Return (X, Y) of the center of cell containing provided text 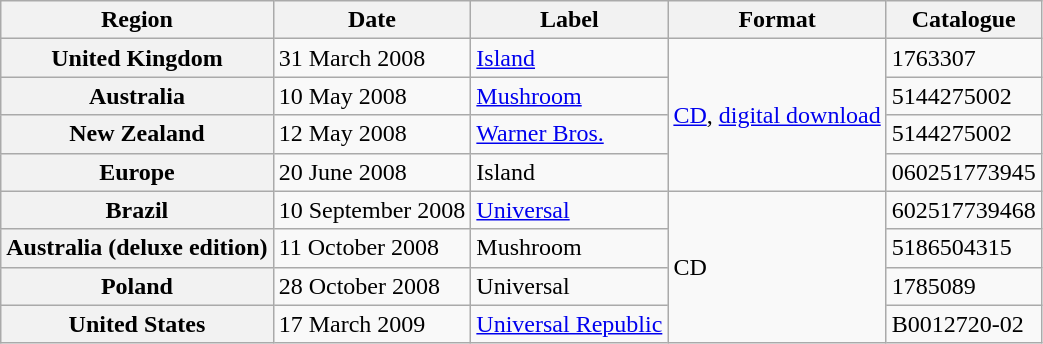
20 June 2008 (372, 172)
Region (137, 20)
Poland (137, 286)
28 October 2008 (372, 286)
5186504315 (964, 248)
CD (777, 267)
United States (137, 324)
602517739468 (964, 210)
CD, digital download (777, 115)
Date (372, 20)
Catalogue (964, 20)
New Zealand (137, 134)
1785089 (964, 286)
United Kingdom (137, 58)
Australia (deluxe edition) (137, 248)
11 October 2008 (372, 248)
31 March 2008 (372, 58)
10 September 2008 (372, 210)
Brazil (137, 210)
060251773945 (964, 172)
Label (570, 20)
Europe (137, 172)
17 March 2009 (372, 324)
Warner Bros. (570, 134)
10 May 2008 (372, 96)
Australia (137, 96)
1763307 (964, 58)
12 May 2008 (372, 134)
Universal Republic (570, 324)
B0012720-02 (964, 324)
Format (777, 20)
